Search for the cell housing the specified text and yield its [x, y] center coordinate. 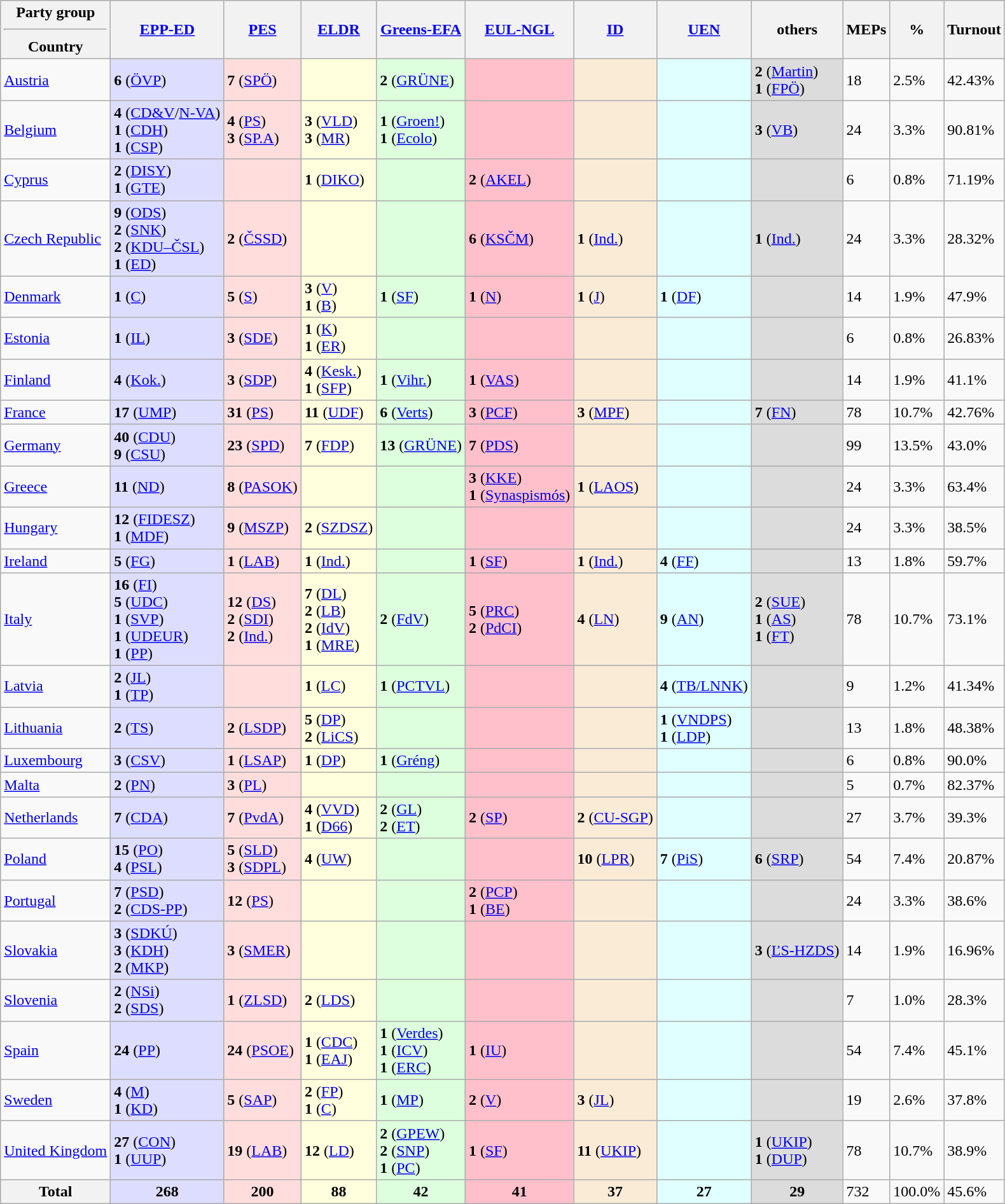
2 (TS) [167, 728]
88 [338, 1191]
2 (AKEL) [519, 179]
2 (SUE)1 (AS)1 (FT) [797, 619]
7 (FDP) [338, 445]
43.0% [974, 445]
41 [519, 1191]
EUL-NGL [519, 30]
EPP-ED [167, 30]
31 (PS) [263, 412]
2 (FdV) [421, 619]
28.3% [974, 1000]
4 (Kesk.)1 (SFP) [338, 379]
0.7% [917, 785]
200 [263, 1191]
38.6% [974, 901]
1 (K)1 (ER) [338, 338]
1 (LC) [338, 687]
37.8% [974, 1100]
3 (SDKÚ)3 (KDH)2 (MKP) [167, 950]
26.83% [974, 338]
1 (PCTVL) [421, 687]
Slovenia [56, 1000]
2 (Martin)1 (FPÖ) [797, 80]
27 (CON)1 (UUP) [167, 1150]
12 (FIDESZ)1 (MDF) [167, 528]
1 (DF) [703, 296]
2 (LSDP) [263, 728]
24 (PSOE) [263, 1050]
2 (DISY)1 (GTE) [167, 179]
1 (DP) [338, 761]
5 (FG) [167, 560]
3 (KKE)1 (Synaspismós) [519, 486]
2 (GL)2 (ET) [421, 818]
11 (UDF) [338, 412]
France [56, 412]
2.6% [917, 1100]
7 (PiS) [703, 859]
19 [866, 1100]
23 (SPD) [263, 445]
24 (PP) [167, 1050]
Portugal [56, 901]
1 (J) [615, 296]
19 (LAB) [263, 1150]
ELDR [338, 30]
others [797, 30]
732 [866, 1191]
1 (N) [519, 296]
2 (ČSSD) [263, 238]
38.9% [974, 1150]
82.37% [974, 785]
5 (S) [263, 296]
Belgium [56, 130]
6 (KSČM) [519, 238]
48.38% [974, 728]
Spain [56, 1050]
United Kingdom [56, 1150]
1 (IL) [167, 338]
2 (FP)1 (C) [338, 1100]
Ireland [56, 560]
42.43% [974, 80]
9 (AN) [703, 619]
7 [866, 1000]
17 (UMP) [167, 412]
UEN [703, 30]
PES [263, 30]
2 (SP) [519, 818]
Sweden [56, 1100]
28.32% [974, 238]
42.76% [974, 412]
1 (LSAP) [263, 761]
1 (LAOS) [615, 486]
7 (PDS) [519, 445]
1 (ZLSD) [263, 1000]
Turnout [974, 30]
1 (LAB) [263, 560]
2 (LDS) [338, 1000]
4 (UW) [338, 859]
9 (ODS)2 (SNK)2 (KDU–ČSL)1 (ED) [167, 238]
7 (PvdA) [263, 818]
Malta [56, 785]
3 (PCF) [519, 412]
5 (SLD)3 (SDPL) [263, 859]
13.5% [917, 445]
15 (PO)4 (PSL) [167, 859]
12 (LD) [338, 1150]
7 (CDA) [167, 818]
% [917, 30]
Greece [56, 486]
1 (DIKO) [338, 179]
3 (CSV) [167, 761]
4 (Kok.) [167, 379]
1 (Verdes)1 (ICV)1 (ERC) [421, 1050]
Czech Republic [56, 238]
Latvia [56, 687]
18 [866, 80]
Slovakia [56, 950]
45.6% [974, 1191]
1 (C) [167, 296]
4 (TB/LNNK) [703, 687]
1 (Groen!)1 (Ecolo) [421, 130]
90.0% [974, 761]
3 (VLD)3 (MR) [338, 130]
71.19% [974, 179]
Estonia [56, 338]
7 (SPÖ) [263, 80]
3 (PL) [263, 785]
41.34% [974, 687]
Austria [56, 80]
2 (CU-SGP) [615, 818]
4 (FF) [703, 560]
1 (Gréng) [421, 761]
2 (NSi)2 (SDS) [167, 1000]
3.7% [917, 818]
41.1% [974, 379]
2 (PCP)1 (BE) [519, 901]
3 (JL) [615, 1100]
Cyprus [56, 179]
1 (CDC)1 (EAJ) [338, 1050]
4 (M)1 (KD) [167, 1100]
73.1% [974, 619]
4 (PS)3 (SP.A) [263, 130]
7 (DL)2 (LB)2 (IdV)1 (MRE) [338, 619]
7 (PSD)2 (CDS-PP) [167, 901]
2 (V) [519, 1100]
5 [866, 785]
10 (LPR) [615, 859]
9 (MSZP) [263, 528]
12 (DS)2 (SDI)2 (Ind.) [263, 619]
63.4% [974, 486]
6 (ÖVP) [167, 80]
37 [615, 1191]
1.0% [917, 1000]
38.5% [974, 528]
3 (SDE) [263, 338]
Greens-EFA [421, 30]
7 (FN) [797, 412]
2 (GPEW)2 (SNP)1 (PC) [421, 1150]
MEPs [866, 30]
Poland [56, 859]
Luxembourg [56, 761]
3 (ĽS-HZDS) [797, 950]
4 (CD&V/N-VA)1 (CDH)1 (CSP) [167, 130]
2 (JL)1 (TP) [167, 687]
Denmark [56, 296]
2.5% [917, 80]
20.87% [974, 859]
Lithuania [56, 728]
1 (Vihr.) [421, 379]
1.2% [917, 687]
1 (VAS) [519, 379]
Finland [56, 379]
100.0% [917, 1191]
Total [56, 1191]
3 (SMER) [263, 950]
16.96% [974, 950]
4 (LN) [615, 619]
39.3% [974, 818]
3 (V)1 (B) [338, 296]
59.7% [974, 560]
Italy [56, 619]
Hungary [56, 528]
42 [421, 1191]
ID [615, 30]
47.9% [974, 296]
Netherlands [56, 818]
13 (GRÜNE) [421, 445]
268 [167, 1191]
6 (SRP) [797, 859]
2 (GRÜNE) [421, 80]
9 [866, 687]
2 (PN) [167, 785]
1 (IU) [519, 1050]
5 (SAP) [263, 1100]
99 [866, 445]
12 (PS) [263, 901]
1 (VNDPS)1 (LDP) [703, 728]
8 (PASOK) [263, 486]
5 (DP)2 (LiCS) [338, 728]
5 (PRC)2 (PdCI) [519, 619]
4 (VVD)1 (D66) [338, 818]
6 (Verts) [421, 412]
Party groupCountry [56, 30]
2 (SZDSZ) [338, 528]
1 (MP) [421, 1100]
Germany [56, 445]
3 (VB) [797, 130]
3 (MPF) [615, 412]
11 (UKIP) [615, 1150]
16 (FI)5 (UDC)1 (SVP)1 (UDEUR)1 (PP) [167, 619]
90.81% [974, 130]
45.1% [974, 1050]
1 (UKIP)1 (DUP) [797, 1150]
11 (ND) [167, 486]
3 (SDP) [263, 379]
29 [797, 1191]
40 (CDU)9 (CSU) [167, 445]
